Extract the [X, Y] coordinate from the center of the cell holding the provided text.  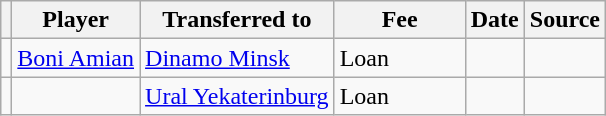
Boni Amian [76, 58]
Ural Yekaterinburg [238, 96]
Source [564, 20]
Dinamo Minsk [238, 58]
Date [494, 20]
Player [76, 20]
Fee [400, 20]
Transferred to [238, 20]
